Extract the (x, y) coordinate from the center of the cell holding the provided text.  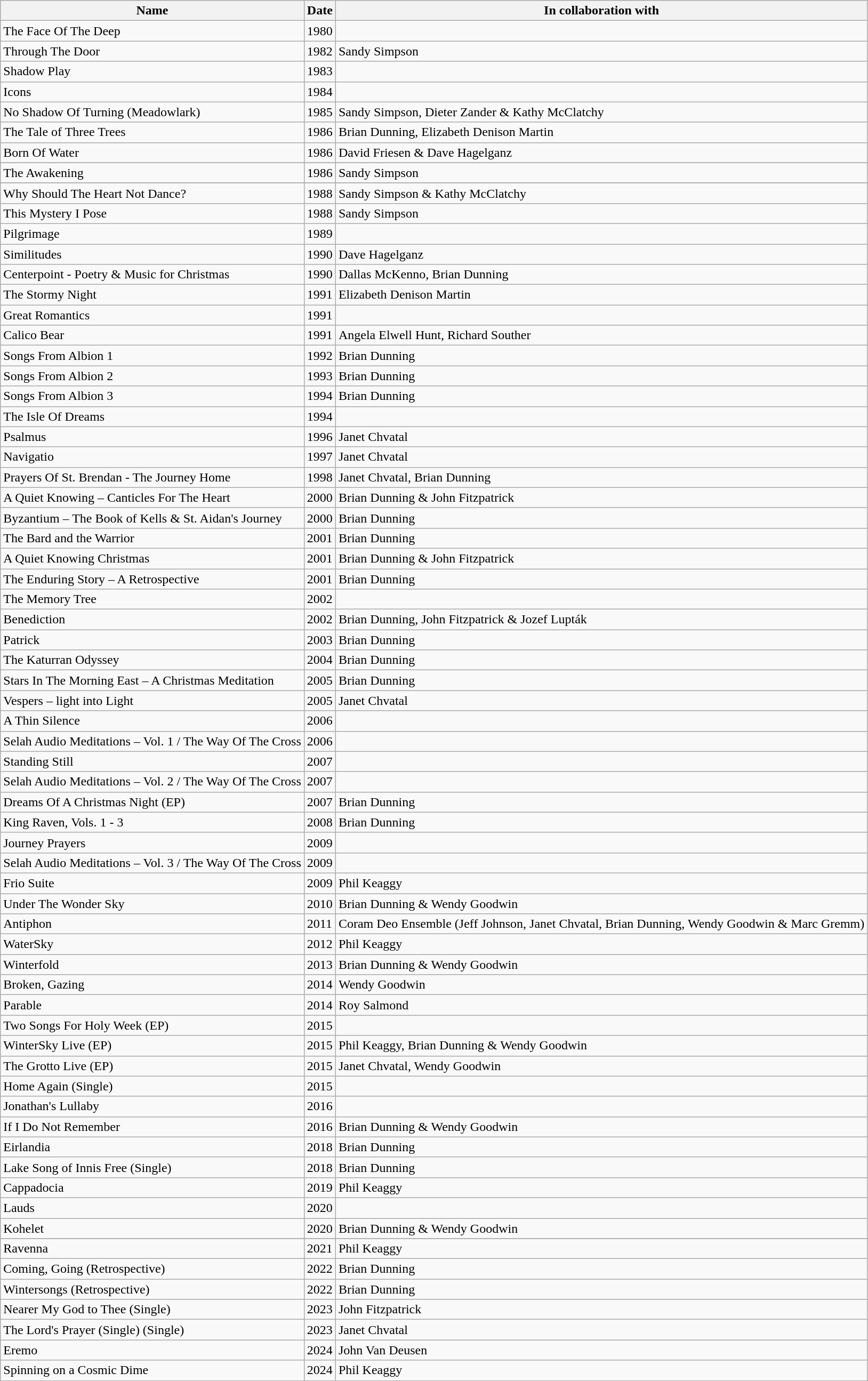
Navigatio (152, 457)
The Memory Tree (152, 599)
Coram Deo Ensemble (Jeff Johnson, Janet Chvatal, Brian Dunning, Wendy Goodwin & Marc Gremm) (601, 924)
Wendy Goodwin (601, 985)
Winterfold (152, 965)
If I Do Not Remember (152, 1127)
Vespers – light into Light (152, 701)
Under The Wonder Sky (152, 904)
Byzantium – The Book of Kells & St. Aidan's Journey (152, 518)
Spinning on a Cosmic Dime (152, 1370)
The Stormy Night (152, 295)
Journey Prayers (152, 842)
Through The Door (152, 51)
John Van Deusen (601, 1350)
2019 (320, 1187)
Selah Audio Meditations – Vol. 2 / The Way Of The Cross (152, 782)
2013 (320, 965)
2011 (320, 924)
Selah Audio Meditations – Vol. 3 / The Way Of The Cross (152, 863)
Antiphon (152, 924)
Born Of Water (152, 152)
This Mystery I Pose (152, 213)
Cappadocia (152, 1187)
WaterSky (152, 944)
1996 (320, 437)
Calico Bear (152, 335)
Stars In The Morning East – A Christmas Meditation (152, 680)
Sandy Simpson & Kathy McClatchy (601, 193)
A Quiet Knowing Christmas (152, 558)
Janet Chvatal, Wendy Goodwin (601, 1066)
Sandy Simpson, Dieter Zander & Kathy McClatchy (601, 112)
The Katurran Odyssey (152, 660)
Lake Song of Innis Free (Single) (152, 1167)
2004 (320, 660)
1982 (320, 51)
The Bard and the Warrior (152, 538)
Why Should The Heart Not Dance? (152, 193)
Similitudes (152, 254)
1998 (320, 477)
Name (152, 11)
Janet Chvatal, Brian Dunning (601, 477)
Date (320, 11)
Pilgrimage (152, 234)
Standing Still (152, 761)
Jonathan's Lullaby (152, 1106)
The Grotto Live (EP) (152, 1066)
In collaboration with (601, 11)
The Isle Of Dreams (152, 416)
2008 (320, 822)
The Enduring Story – A Retrospective (152, 579)
A Quiet Knowing – Canticles For The Heart (152, 497)
1993 (320, 376)
Great Romantics (152, 315)
Benediction (152, 620)
1983 (320, 71)
Shadow Play (152, 71)
Selah Audio Meditations – Vol. 1 / The Way Of The Cross (152, 741)
Prayers Of St. Brendan - The Journey Home (152, 477)
1984 (320, 92)
1992 (320, 356)
Parable (152, 1005)
2012 (320, 944)
1989 (320, 234)
Home Again (Single) (152, 1086)
Coming, Going (Retrospective) (152, 1269)
David Friesen & Dave Hagelganz (601, 152)
1980 (320, 31)
Broken, Gazing (152, 985)
Ravenna (152, 1249)
Songs From Albion 2 (152, 376)
Nearer My God to Thee (Single) (152, 1310)
John Fitzpatrick (601, 1310)
Elizabeth Denison Martin (601, 295)
2010 (320, 904)
Two Songs For Holy Week (EP) (152, 1025)
Dreams Of A Christmas Night (EP) (152, 802)
Eremo (152, 1350)
1985 (320, 112)
Icons (152, 92)
Kohelet (152, 1228)
Songs From Albion 3 (152, 396)
Patrick (152, 640)
Wintersongs (Retrospective) (152, 1289)
WinterSky Live (EP) (152, 1046)
Brian Dunning, John Fitzpatrick & Jozef Lupták (601, 620)
Lauds (152, 1208)
King Raven, Vols. 1 - 3 (152, 822)
The Lord's Prayer (Single) (Single) (152, 1330)
Dallas McKenno, Brian Dunning (601, 275)
2021 (320, 1249)
The Face Of The Deep (152, 31)
Roy Salmond (601, 1005)
Frio Suite (152, 883)
The Tale of Three Trees (152, 132)
Eirlandia (152, 1147)
A Thin Silence (152, 721)
2003 (320, 640)
1997 (320, 457)
No Shadow Of Turning (Meadowlark) (152, 112)
Angela Elwell Hunt, Richard Souther (601, 335)
Centerpoint - Poetry & Music for Christmas (152, 275)
Songs From Albion 1 (152, 356)
Dave Hagelganz (601, 254)
Psalmus (152, 437)
The Awakening (152, 173)
Brian Dunning, Elizabeth Denison Martin (601, 132)
Phil Keaggy, Brian Dunning & Wendy Goodwin (601, 1046)
